Find where the given text appears and provide that cell's center as (X, Y) coordinate. 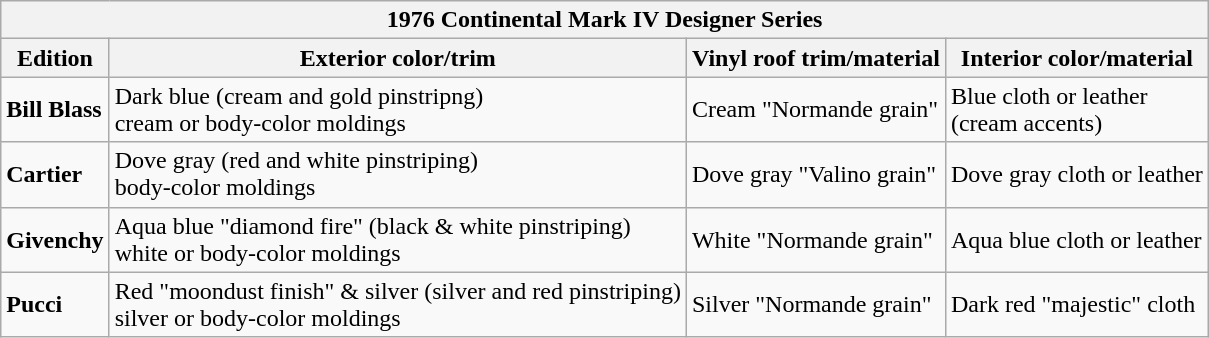
Vinyl roof trim/material (816, 58)
Silver "Normande grain" (816, 304)
Blue cloth or leather(cream accents) (1076, 110)
Aqua blue "diamond fire" (black & white pinstriping)white or body-color moldings (398, 240)
Cream "Normande grain" (816, 110)
Red "moondust finish" & silver (silver and red pinstriping)silver or body-color moldings (398, 304)
Dove gray cloth or leather (1076, 174)
1976 Continental Mark IV Designer Series (605, 20)
Exterior color/trim (398, 58)
Dove gray "Valino grain" (816, 174)
Edition (55, 58)
Pucci (55, 304)
Aqua blue cloth or leather (1076, 240)
White "Normande grain" (816, 240)
Givenchy (55, 240)
Dark blue (cream and gold pinstripng)cream or body-color moldings (398, 110)
Cartier (55, 174)
Dark red "majestic" cloth (1076, 304)
Dove gray (red and white pinstriping)body-color moldings (398, 174)
Interior color/material (1076, 58)
Bill Blass (55, 110)
